Extract the [X, Y] coordinate from the center of the cell holding the provided text.  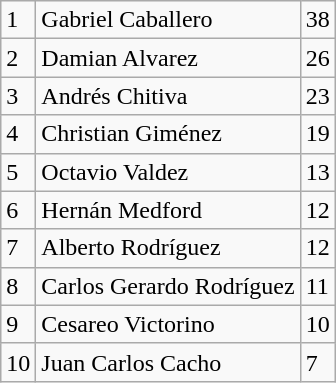
Gabriel Caballero [168, 20]
Cesareo Victorino [168, 324]
8 [18, 286]
11 [318, 286]
26 [318, 58]
Damian Alvarez [168, 58]
Carlos Gerardo Rodríguez [168, 286]
38 [318, 20]
19 [318, 134]
Hernán Medford [168, 210]
3 [18, 96]
Alberto Rodríguez [168, 248]
Juan Carlos Cacho [168, 362]
4 [18, 134]
5 [18, 172]
9 [18, 324]
6 [18, 210]
13 [318, 172]
1 [18, 20]
2 [18, 58]
23 [318, 96]
Christian Giménez [168, 134]
Octavio Valdez [168, 172]
Andrés Chitiva [168, 96]
